Extract the [X, Y] coordinate from the center of the cell holding the provided text.  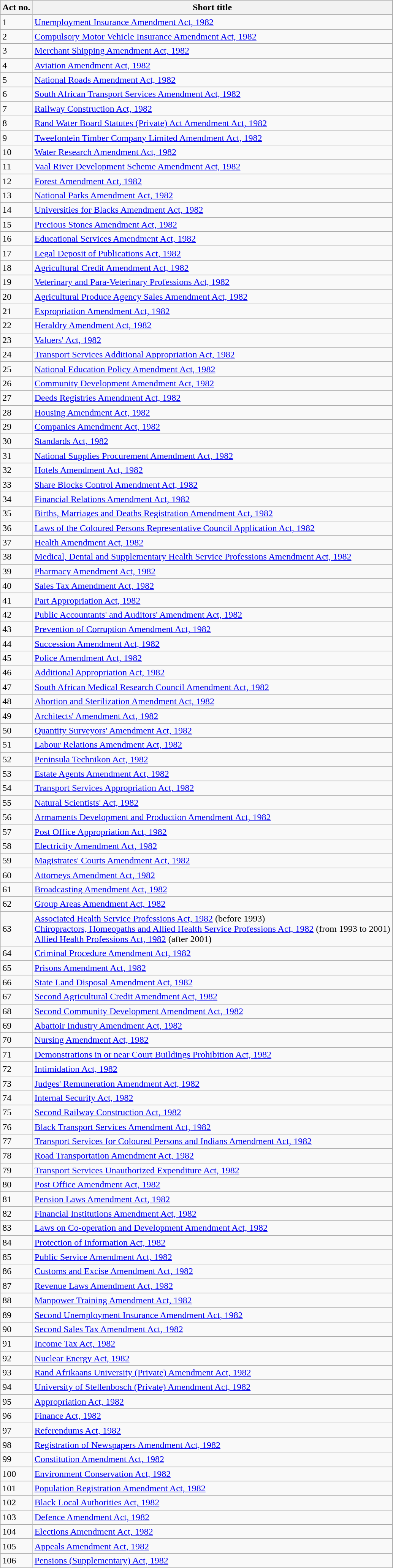
Registration of Newspapers Amendment Act, 1982 [212, 1445]
83 [16, 1228]
Expropriation Amendment Act, 1982 [212, 311]
28 [16, 412]
93 [16, 1373]
13 [16, 196]
Laws of the Coloured Persons Representative Council Application Act, 1982 [212, 528]
2 [16, 36]
25 [16, 369]
Appeals Amendment Act, 1982 [212, 1546]
79 [16, 1170]
Merchant Shipping Amendment Act, 1982 [212, 51]
Architects' Amendment Act, 1982 [212, 716]
10 [16, 152]
53 [16, 774]
65 [16, 968]
Housing Amendment Act, 1982 [212, 412]
Transport Services Appropriation Act, 1982 [212, 788]
Post Office Appropriation Act, 1982 [212, 831]
Share Blocks Control Amendment Act, 1982 [212, 485]
44 [16, 644]
State Land Disposal Amendment Act, 1982 [212, 982]
Hotels Amendment Act, 1982 [212, 470]
Transport Services Unauthorized Expenditure Act, 1982 [212, 1170]
Black Local Authorities Act, 1982 [212, 1503]
72 [16, 1069]
Act no. [16, 8]
47 [16, 687]
Rand Water Board Statutes (Private) Act Amendment Act, 1982 [212, 123]
64 [16, 953]
Intimidation Act, 1982 [212, 1069]
81 [16, 1199]
Prisons Amendment Act, 1982 [212, 968]
Constitution Amendment Act, 1982 [212, 1459]
Manpower Training Amendment Act, 1982 [212, 1300]
Magistrates' Courts Amendment Act, 1982 [212, 860]
Nursing Amendment Act, 1982 [212, 1040]
21 [16, 311]
Veterinary and Para-Veterinary Professions Act, 1982 [212, 282]
60 [16, 875]
45 [16, 658]
38 [16, 557]
48 [16, 702]
Second Community Development Amendment Act, 1982 [212, 1011]
Internal Security Act, 1982 [212, 1098]
Pensions (Supplementary) Act, 1982 [212, 1560]
Labour Relations Amendment Act, 1982 [212, 745]
Aviation Amendment Act, 1982 [212, 65]
Population Registration Amendment Act, 1982 [212, 1488]
Medical, Dental and Supplementary Health Service Professions Amendment Act, 1982 [212, 557]
12 [16, 181]
27 [16, 398]
Pharmacy Amendment Act, 1982 [212, 571]
Attorneys Amendment Act, 1982 [212, 875]
29 [16, 427]
South African Transport Services Amendment Act, 1982 [212, 94]
Births, Marriages and Deaths Registration Amendment Act, 1982 [212, 514]
Quantity Surveyors' Amendment Act, 1982 [212, 730]
Public Accountants' and Auditors' Amendment Act, 1982 [212, 615]
100 [16, 1474]
Sales Tax Amendment Act, 1982 [212, 586]
Second Sales Tax Amendment Act, 1982 [212, 1329]
101 [16, 1488]
77 [16, 1141]
Laws on Co-operation and Development Amendment Act, 1982 [212, 1228]
66 [16, 982]
94 [16, 1387]
Forest Amendment Act, 1982 [212, 181]
84 [16, 1242]
University of Stellenbosch (Private) Amendment Act, 1982 [212, 1387]
Precious Stones Amendment Act, 1982 [212, 224]
56 [16, 817]
19 [16, 282]
52 [16, 759]
Community Development Amendment Act, 1982 [212, 383]
Valuers' Act, 1982 [212, 340]
Natural Scientists' Act, 1982 [212, 803]
17 [16, 253]
31 [16, 456]
102 [16, 1503]
96 [16, 1416]
46 [16, 673]
18 [16, 268]
1 [16, 22]
National Roads Amendment Act, 1982 [212, 80]
Transport Services Additional Appropriation Act, 1982 [212, 354]
Finance Act, 1982 [212, 1416]
Protection of Information Act, 1982 [212, 1242]
Armaments Development and Production Amendment Act, 1982 [212, 817]
9 [16, 138]
Broadcasting Amendment Act, 1982 [212, 890]
40 [16, 586]
Companies Amendment Act, 1982 [212, 427]
3 [16, 51]
90 [16, 1329]
Educational Services Amendment Act, 1982 [212, 239]
Financial Institutions Amendment Act, 1982 [212, 1214]
35 [16, 514]
Tweefontein Timber Company Limited Amendment Act, 1982 [212, 138]
National Supplies Procurement Amendment Act, 1982 [212, 456]
78 [16, 1156]
Succession Amendment Act, 1982 [212, 644]
Abattoir Industry Amendment Act, 1982 [212, 1026]
26 [16, 383]
61 [16, 890]
6 [16, 94]
7 [16, 109]
68 [16, 1011]
National Parks Amendment Act, 1982 [212, 196]
Income Tax Act, 1982 [212, 1344]
86 [16, 1271]
50 [16, 730]
Second Railway Construction Act, 1982 [212, 1112]
63 [16, 929]
Part Appropriation Act, 1982 [212, 600]
Second Agricultural Credit Amendment Act, 1982 [212, 997]
Rand Afrikaans University (Private) Amendment Act, 1982 [212, 1373]
51 [16, 745]
South African Medical Research Council Amendment Act, 1982 [212, 687]
Abortion and Sterilization Amendment Act, 1982 [212, 702]
Standards Act, 1982 [212, 441]
104 [16, 1532]
Additional Appropriation Act, 1982 [212, 673]
Road Transportation Amendment Act, 1982 [212, 1156]
Water Research Amendment Act, 1982 [212, 152]
Demonstrations in or near Court Buildings Prohibition Act, 1982 [212, 1054]
30 [16, 441]
8 [16, 123]
Peninsula Technikon Act, 1982 [212, 759]
54 [16, 788]
76 [16, 1127]
91 [16, 1344]
37 [16, 542]
39 [16, 571]
82 [16, 1214]
Agricultural Produce Agency Sales Amendment Act, 1982 [212, 297]
Railway Construction Act, 1982 [212, 109]
Defence Amendment Act, 1982 [212, 1517]
Referendums Act, 1982 [212, 1430]
Vaal River Development Scheme Amendment Act, 1982 [212, 166]
73 [16, 1083]
41 [16, 600]
92 [16, 1358]
24 [16, 354]
80 [16, 1185]
Customs and Excise Amendment Act, 1982 [212, 1271]
106 [16, 1560]
Public Service Amendment Act, 1982 [212, 1257]
5 [16, 80]
95 [16, 1402]
32 [16, 470]
33 [16, 485]
34 [16, 499]
67 [16, 997]
43 [16, 629]
11 [16, 166]
75 [16, 1112]
4 [16, 65]
70 [16, 1040]
Compulsory Motor Vehicle Insurance Amendment Act, 1982 [212, 36]
National Education Policy Amendment Act, 1982 [212, 369]
Financial Relations Amendment Act, 1982 [212, 499]
55 [16, 803]
Post Office Amendment Act, 1982 [212, 1185]
Nuclear Energy Act, 1982 [212, 1358]
Pension Laws Amendment Act, 1982 [212, 1199]
15 [16, 224]
69 [16, 1026]
Second Unemployment Insurance Amendment Act, 1982 [212, 1315]
62 [16, 904]
22 [16, 326]
Health Amendment Act, 1982 [212, 542]
58 [16, 846]
Estate Agents Amendment Act, 1982 [212, 774]
Environment Conservation Act, 1982 [212, 1474]
49 [16, 716]
71 [16, 1054]
Criminal Procedure Amendment Act, 1982 [212, 953]
Electricity Amendment Act, 1982 [212, 846]
Legal Deposit of Publications Act, 1982 [212, 253]
Deeds Registries Amendment Act, 1982 [212, 398]
42 [16, 615]
89 [16, 1315]
Elections Amendment Act, 1982 [212, 1532]
Agricultural Credit Amendment Act, 1982 [212, 268]
Black Transport Services Amendment Act, 1982 [212, 1127]
88 [16, 1300]
16 [16, 239]
74 [16, 1098]
99 [16, 1459]
Group Areas Amendment Act, 1982 [212, 904]
97 [16, 1430]
57 [16, 831]
Prevention of Corruption Amendment Act, 1982 [212, 629]
Revenue Laws Amendment Act, 1982 [212, 1286]
Appropriation Act, 1982 [212, 1402]
59 [16, 860]
Unemployment Insurance Amendment Act, 1982 [212, 22]
87 [16, 1286]
Universities for Blacks Amendment Act, 1982 [212, 210]
98 [16, 1445]
Judges' Remuneration Amendment Act, 1982 [212, 1083]
36 [16, 528]
20 [16, 297]
Police Amendment Act, 1982 [212, 658]
14 [16, 210]
103 [16, 1517]
Short title [212, 8]
Transport Services for Coloured Persons and Indians Amendment Act, 1982 [212, 1141]
105 [16, 1546]
Heraldry Amendment Act, 1982 [212, 326]
85 [16, 1257]
23 [16, 340]
